Provide the (X, Y) coordinate of the cell's center where the given text is located.  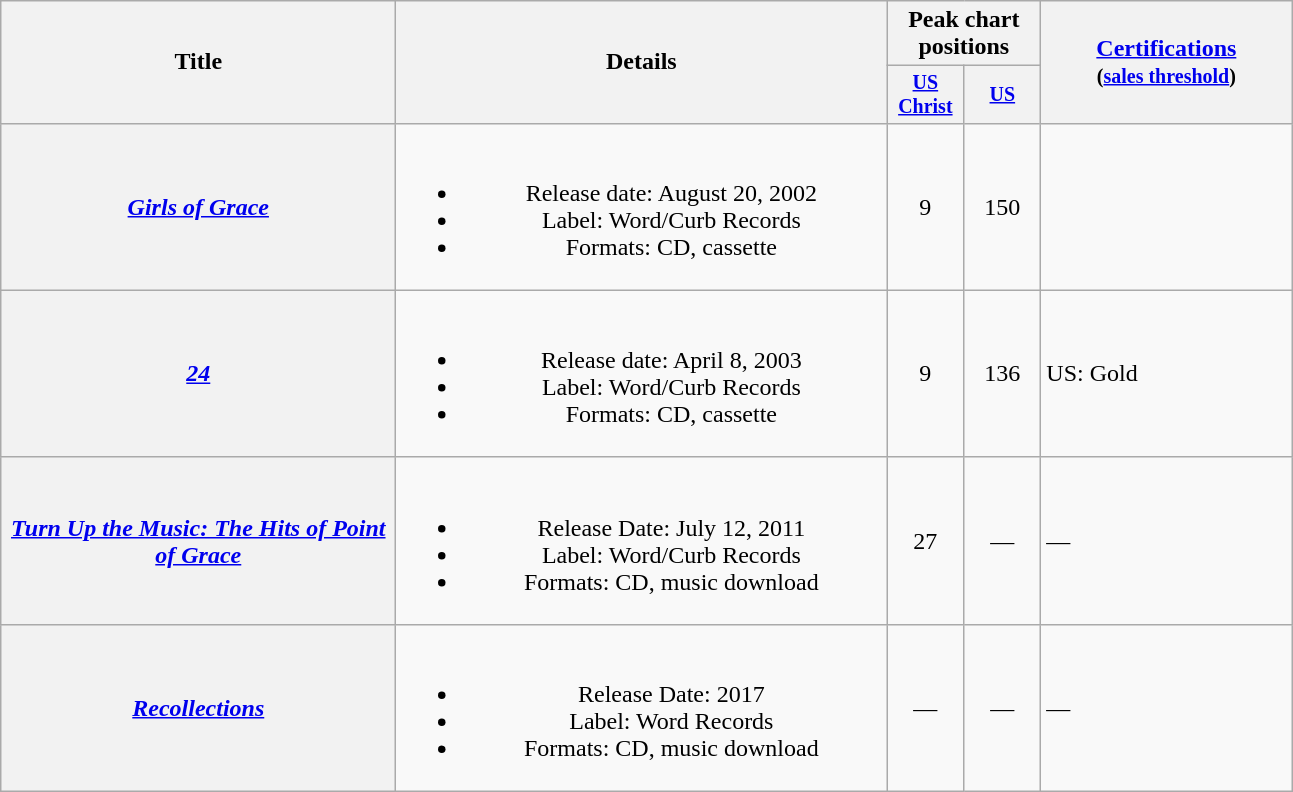
Girls of Grace (198, 206)
24 (198, 374)
Certifications(sales threshold) (1166, 62)
US: Gold (1166, 374)
Recollections (198, 708)
US (1002, 94)
Peak chartpositions (964, 34)
US Christ (926, 94)
Release Date: 2017Label: Word RecordsFormats: CD, music download (642, 708)
Turn Up the Music: The Hits of Point of Grace (198, 540)
Release Date: July 12, 2011Label: Word/Curb RecordsFormats: CD, music download (642, 540)
Release date: April 8, 2003Label: Word/Curb RecordsFormats: CD, cassette (642, 374)
Title (198, 62)
Release date: August 20, 2002Label: Word/Curb RecordsFormats: CD, cassette (642, 206)
150 (1002, 206)
136 (1002, 374)
Details (642, 62)
27 (926, 540)
